Detect which cell encompasses the target text, then output its (X, Y) center coordinate. 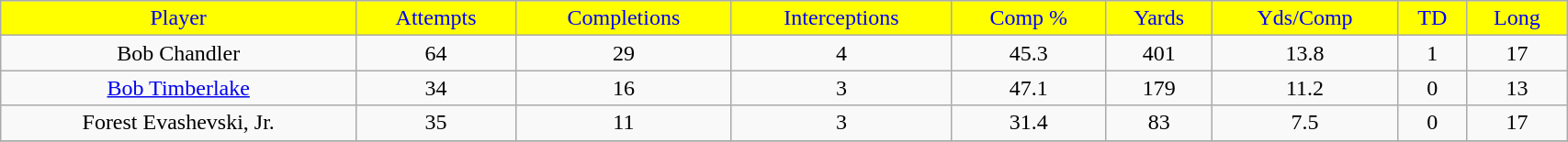
179 (1159, 88)
Yards (1159, 18)
83 (1159, 123)
11 (625, 123)
Long (1517, 18)
7.5 (1305, 123)
29 (625, 53)
4 (841, 53)
11.2 (1305, 88)
Comp % (1029, 18)
Yds/Comp (1305, 18)
35 (436, 123)
1 (1433, 53)
Interceptions (841, 18)
47.1 (1029, 88)
Attempts (436, 18)
Completions (625, 18)
TD (1433, 18)
31.4 (1029, 123)
45.3 (1029, 53)
64 (436, 53)
Bob Chandler (178, 53)
13.8 (1305, 53)
16 (625, 88)
Bob Timberlake (178, 88)
13 (1517, 88)
Player (178, 18)
401 (1159, 53)
34 (436, 88)
Forest Evashevski, Jr. (178, 123)
